Search for the cell housing the specified text and yield its [X, Y] center coordinate. 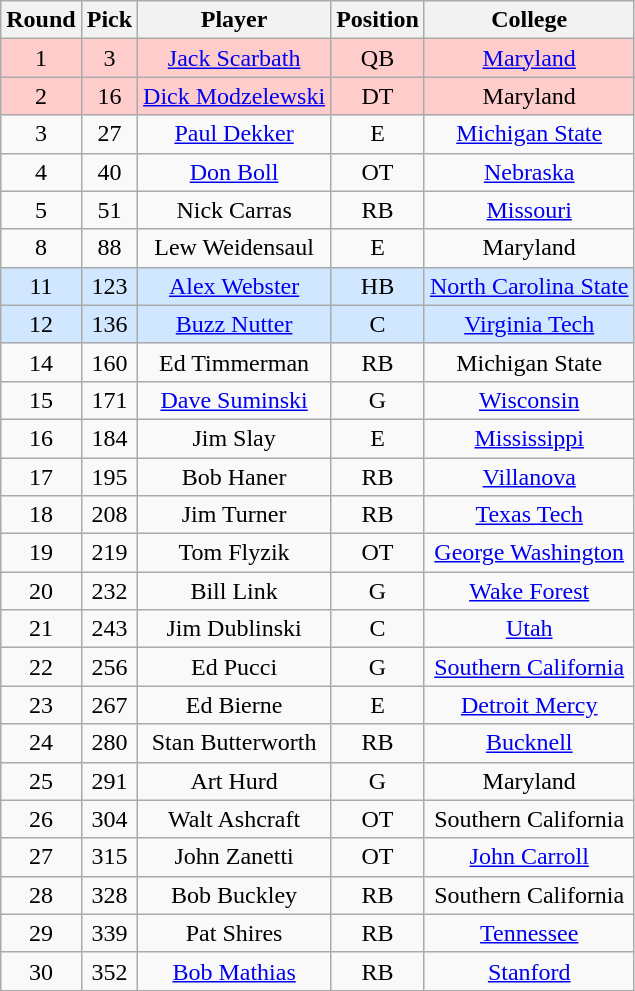
Dave Suminski [234, 400]
John Carroll [529, 857]
College [529, 20]
12 [41, 324]
256 [109, 667]
Mississippi [529, 438]
2 [41, 96]
Position [378, 20]
Alex Webster [234, 286]
Art Hurd [234, 781]
George Washington [529, 553]
184 [109, 438]
4 [41, 172]
267 [109, 705]
171 [109, 400]
Dick Modzelewski [234, 96]
219 [109, 553]
339 [109, 933]
51 [109, 210]
Buzz Nutter [234, 324]
208 [109, 515]
24 [41, 743]
Nebraska [529, 172]
14 [41, 362]
352 [109, 971]
Stanford [529, 971]
Nick Carras [234, 210]
20 [41, 591]
243 [109, 629]
1 [41, 58]
Jim Turner [234, 515]
Wisconsin [529, 400]
Texas Tech [529, 515]
Lew Weidensaul [234, 248]
Bill Link [234, 591]
Pat Shires [234, 933]
Paul Dekker [234, 134]
328 [109, 895]
Utah [529, 629]
26 [41, 819]
Jack Scarbath [234, 58]
John Zanetti [234, 857]
18 [41, 515]
15 [41, 400]
315 [109, 857]
40 [109, 172]
30 [41, 971]
136 [109, 324]
Pick [109, 20]
Player [234, 20]
22 [41, 667]
Bob Mathias [234, 971]
280 [109, 743]
Jim Dublinski [234, 629]
Ed Bierne [234, 705]
Villanova [529, 477]
North Carolina State [529, 286]
5 [41, 210]
23 [41, 705]
Missouri [529, 210]
Ed Pucci [234, 667]
Walt Ashcraft [234, 819]
88 [109, 248]
Bob Haner [234, 477]
29 [41, 933]
21 [41, 629]
Virginia Tech [529, 324]
291 [109, 781]
Tennessee [529, 933]
123 [109, 286]
Don Boll [234, 172]
8 [41, 248]
Ed Timmerman [234, 362]
Bob Buckley [234, 895]
Jim Slay [234, 438]
HB [378, 286]
Tom Flyzik [234, 553]
232 [109, 591]
11 [41, 286]
Detroit Mercy [529, 705]
195 [109, 477]
DT [378, 96]
QB [378, 58]
160 [109, 362]
Bucknell [529, 743]
19 [41, 553]
Wake Forest [529, 591]
304 [109, 819]
25 [41, 781]
Round [41, 20]
28 [41, 895]
17 [41, 477]
Stan Butterworth [234, 743]
